Pinpoint the cell where the given text exists, returning its (x, y) midpoint coordinate. 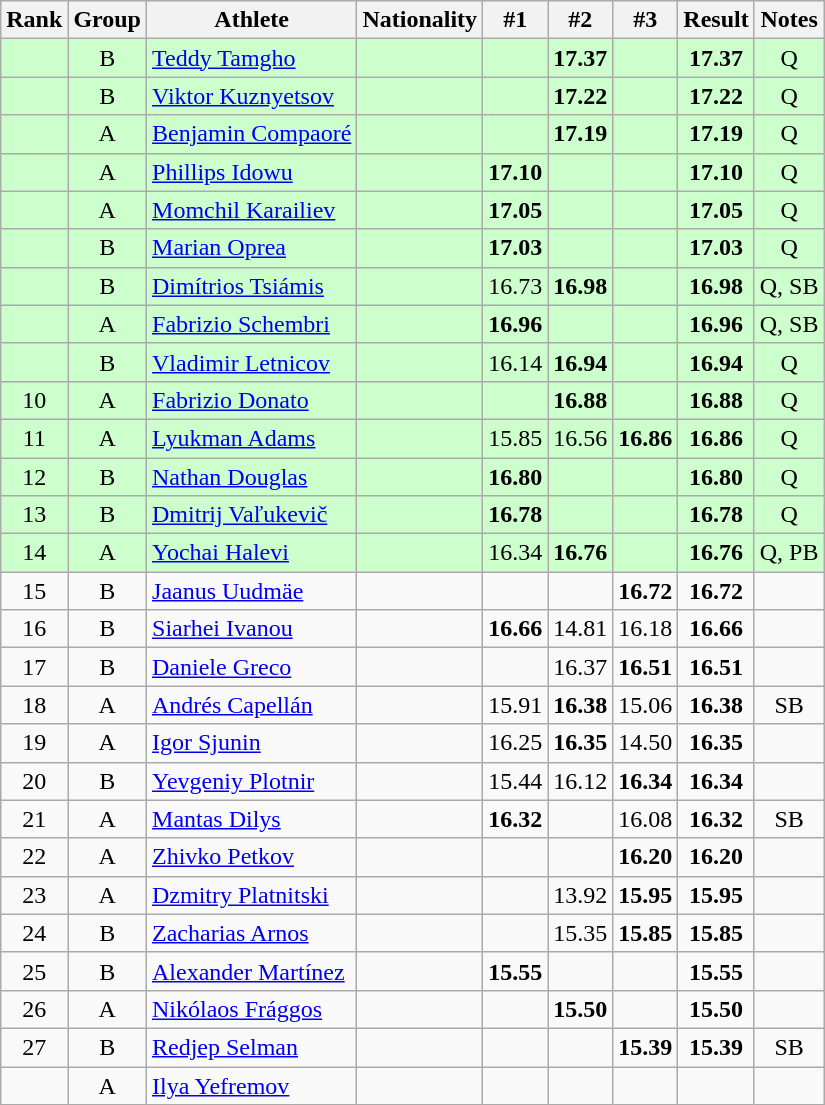
Vladimir Letnicov (252, 362)
16 (34, 629)
Q, PB (789, 553)
Yochai Halevi (252, 553)
Yevgeniy Plotnir (252, 781)
Rank (34, 20)
16.18 (646, 629)
Andrés Capellán (252, 705)
#3 (646, 20)
11 (34, 438)
Dimítrios Tsiámis (252, 286)
Phillips Idowu (252, 172)
15 (34, 591)
19 (34, 743)
Viktor Kuznyetsov (252, 96)
Marian Oprea (252, 248)
15.35 (580, 933)
10 (34, 400)
14.50 (646, 743)
Athlete (252, 20)
Siarhei Ivanou (252, 629)
Nathan Douglas (252, 477)
Zacharias Arnos (252, 933)
Dmitrij Vaľukevič (252, 515)
16.73 (516, 286)
17 (34, 667)
14.81 (580, 629)
16.12 (580, 781)
Momchil Karailiev (252, 210)
13 (34, 515)
14 (34, 553)
21 (34, 819)
26 (34, 1009)
Daniele Greco (252, 667)
16.37 (580, 667)
#1 (516, 20)
18 (34, 705)
24 (34, 933)
Dzmitry Platnitski (252, 895)
Teddy Tamgho (252, 58)
Alexander Martínez (252, 971)
16.08 (646, 819)
Igor Sjunin (252, 743)
15.91 (516, 705)
22 (34, 857)
Fabrizio Schembri (252, 324)
Notes (789, 20)
Mantas Dilys (252, 819)
15.06 (646, 705)
15.44 (516, 781)
12 (34, 477)
27 (34, 1047)
Benjamin Compaoré (252, 134)
Result (716, 20)
Redjep Selman (252, 1047)
25 (34, 971)
Ilya Yefremov (252, 1085)
23 (34, 895)
#2 (580, 20)
16.56 (580, 438)
16.25 (516, 743)
16.14 (516, 362)
Lyukman Adams (252, 438)
Fabrizio Donato (252, 400)
13.92 (580, 895)
Nationality (420, 20)
20 (34, 781)
Group (108, 20)
Zhivko Petkov (252, 857)
Jaanus Uudmäe (252, 591)
Nikólaos Frággos (252, 1009)
